Locate the cell with the specified text and output its [x, y] center coordinate. 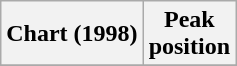
Chart (1998) [72, 34]
Peakposition [189, 34]
